Extract the (X, Y) coordinate from the center of the cell holding the provided text.  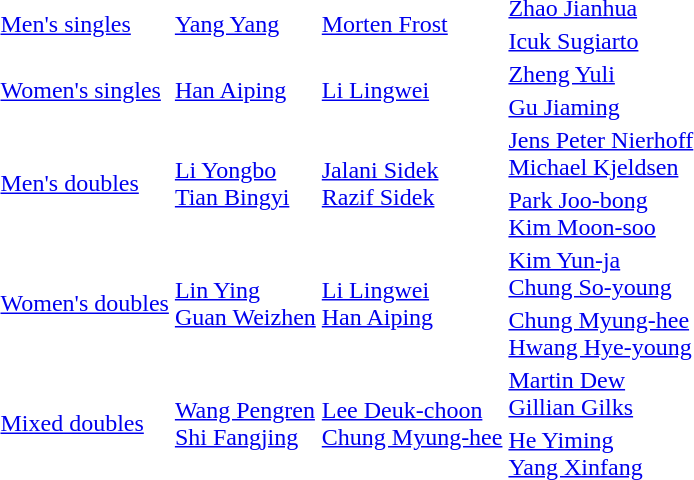
Li Lingwei Han Aiping (412, 304)
Li Lingwei (412, 90)
Jalani Sidek Razif Sidek (412, 184)
Lin Ying Guan Weizhen (245, 304)
Han Aiping (245, 90)
Li Yongbo Tian Bingyi (245, 184)
